For the text-containing cell, return its midpoint in [X, Y] coordinate format. 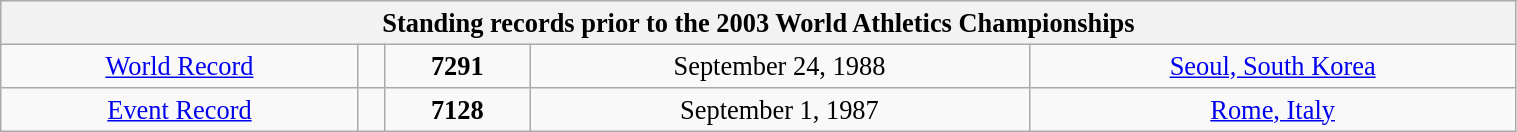
7128 [458, 109]
Standing records prior to the 2003 World Athletics Championships [758, 22]
September 1, 1987 [780, 109]
Rome, Italy [1272, 109]
7291 [458, 66]
World Record [180, 66]
Event Record [180, 109]
Seoul, South Korea [1272, 66]
September 24, 1988 [780, 66]
